Return the [x, y] coordinate for the center point of the cell that contains the specified text.  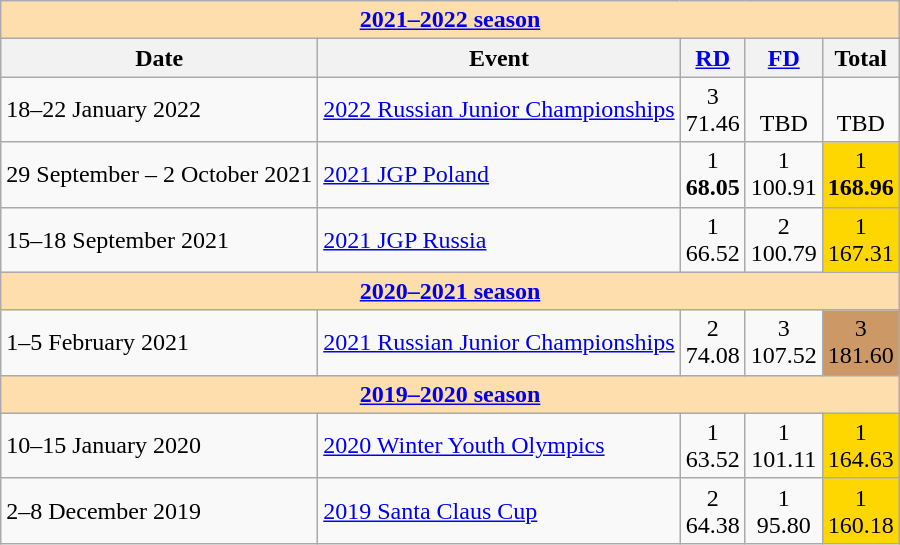
1 167.31 [860, 240]
Total [860, 58]
2021 JGP Poland [499, 174]
2021 JGP Russia [499, 240]
2 100.79 [784, 240]
2020 Winter Youth Olympics [499, 446]
1 160.18 [860, 510]
1 168.96 [860, 174]
2–8 December 2019 [160, 510]
1 63.52 [712, 446]
Date [160, 58]
FD [784, 58]
2021 Russian Junior Championships [499, 342]
1 101.11 [784, 446]
2021–2022 season [450, 20]
2 64.38 [712, 510]
2019–2020 season [450, 394]
3 107.52 [784, 342]
1–5 February 2021 [160, 342]
1 100.91 [784, 174]
1 164.63 [860, 446]
15–18 September 2021 [160, 240]
2019 Santa Claus Cup [499, 510]
10–15 January 2020 [160, 446]
RD [712, 58]
1 66.52 [712, 240]
1 68.05 [712, 174]
29 September – 2 October 2021 [160, 174]
1 95.80 [784, 510]
2 74.08 [712, 342]
2022 Russian Junior Championships [499, 110]
2020–2021 season [450, 291]
18–22 January 2022 [160, 110]
3 181.60 [860, 342]
Event [499, 58]
3 71.46 [712, 110]
